Scan for the cell matching the given text and deliver its [X, Y] coordinate at center. 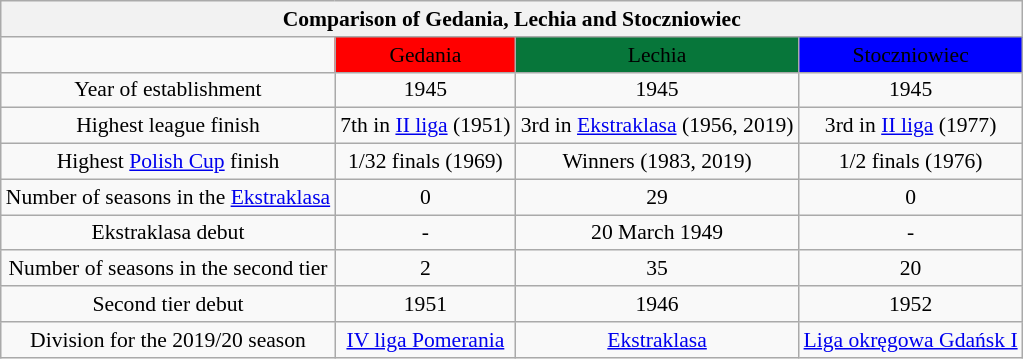
Stoczniowiec [911, 55]
7th in II liga (1951) [425, 126]
Ekstraklasa [658, 340]
Comparison of Gedania, Lechia and Stoczniowiec [512, 19]
2 [425, 269]
20 March 1949 [658, 233]
3rd in Ekstraklasa (1956, 2019) [658, 126]
20 [911, 269]
Highest Polish Cup finish [168, 162]
35 [658, 269]
1946 [658, 304]
3rd in II liga (1977) [911, 126]
Lechia [658, 55]
IV liga Pomerania [425, 340]
1951 [425, 304]
Number of seasons in the second tier [168, 269]
Highest league finish [168, 126]
1/32 finals (1969) [425, 162]
1/2 finals (1976) [911, 162]
Gedania [425, 55]
Second tier debut [168, 304]
29 [658, 197]
1952 [911, 304]
Year of establishment [168, 90]
Number of seasons in the Ekstraklasa [168, 197]
Division for the 2019/20 season [168, 340]
Winners (1983, 2019) [658, 162]
Liga okręgowa Gdańsk I [911, 340]
Ekstraklasa debut [168, 233]
